Provide the [X, Y] coordinate of the cell's center where the given text is located.  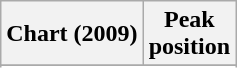
Peakposition [189, 34]
Chart (2009) [72, 34]
